Provide the [X, Y] coordinate of the cell's center where the given text is located.  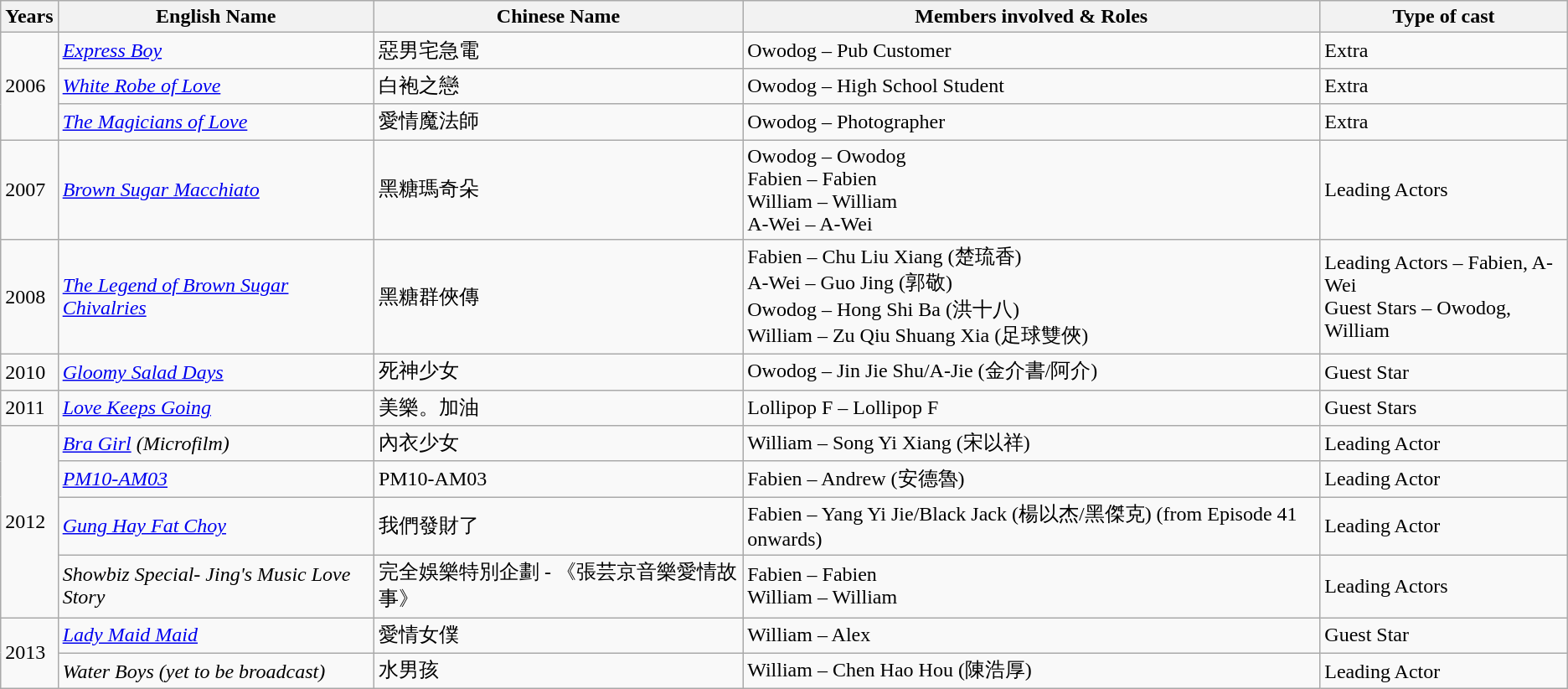
Owodog – Photographer [1032, 122]
William – Song Yi Xiang (宋以祥) [1032, 444]
Express Boy [216, 50]
內衣少女 [558, 444]
Fabien – Fabien William – William [1032, 586]
黑糖瑪奇朵 [558, 189]
Leading Actors – Fabien, A-Wei Guest Stars – Owodog, William [1444, 297]
愛情女僕 [558, 635]
Members involved & Roles [1032, 17]
惡男宅急電 [558, 50]
2011 [29, 407]
William – Alex [1032, 635]
美樂。加油 [558, 407]
白袍之戀 [558, 85]
黑糖群俠傳 [558, 297]
2010 [29, 372]
死神少女 [558, 372]
Gloomy Salad Days [216, 372]
Showbiz Special- Jing's Music Love Story [216, 586]
The Legend of Brown Sugar Chivalries [216, 297]
Gung Hay Fat Choy [216, 526]
Type of cast [1444, 17]
Love Keeps Going [216, 407]
White Robe of Love [216, 85]
Owodog – Pub Customer [1032, 50]
2006 [29, 86]
Fabien – Andrew (安德魯) [1032, 479]
完全娛樂特別企劃 - 《張芸京音樂愛情故事》 [558, 586]
Owodog – High School Student [1032, 85]
Lady Maid Maid [216, 635]
Guest Stars [1444, 407]
The Magicians of Love [216, 122]
Owodog – Owodog Fabien – Fabien William – William A-Wei – A-Wei [1032, 189]
Owodog – Jin Jie Shu/A-Jie (金介書/阿介) [1032, 372]
我們發財了 [558, 526]
Fabien – Chu Liu Xiang (楚琉香) A-Wei – Guo Jing (郭敬) Owodog – Hong Shi Ba (洪十八) William – Zu Qiu Shuang Xia (足球雙俠) [1032, 297]
2008 [29, 297]
水男孩 [558, 671]
William – Chen Hao Hou (陳浩厚) [1032, 671]
Fabien – Yang Yi Jie/Black Jack (楊以杰/黑傑克) (from Episode 41 onwards) [1032, 526]
Chinese Name [558, 17]
Years [29, 17]
2007 [29, 189]
愛情魔法師 [558, 122]
Bra Girl (Microfilm) [216, 444]
English Name [216, 17]
Water Boys (yet to be broadcast) [216, 671]
Lollipop F – Lollipop F [1032, 407]
2012 [29, 521]
Brown Sugar Macchiato [216, 189]
2013 [29, 652]
